From the cell containing the given text, extract its center point as [x, y] coordinate. 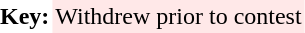
Withdrew prior to contest [178, 16]
